Return [X, Y] of the center of cell containing provided text 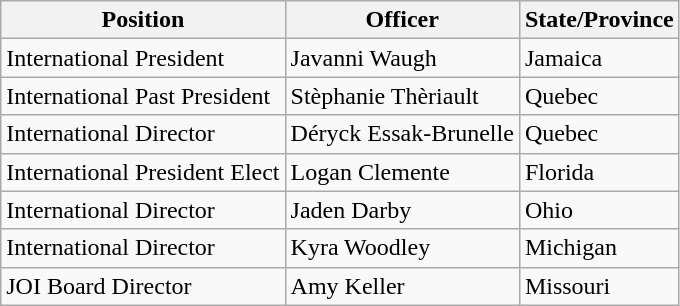
Florida [599, 172]
Ohio [599, 210]
Jaden Darby [402, 210]
Déryck Essak-Brunelle [402, 134]
International President Elect [143, 172]
State/Province [599, 20]
Amy Keller [402, 286]
Stèphanie Thèriault [402, 96]
Javanni Waugh [402, 58]
Logan Clemente [402, 172]
Michigan [599, 248]
International Past President [143, 96]
Jamaica [599, 58]
JOI Board Director [143, 286]
Position [143, 20]
Missouri [599, 286]
International President [143, 58]
Kyra Woodley [402, 248]
Officer [402, 20]
